Locate the cell with the specified text and output its (X, Y) center coordinate. 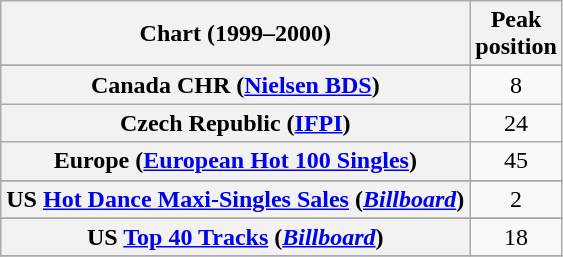
Czech Republic (IFPI) (236, 123)
US Top 40 Tracks (Billboard) (236, 237)
Canada CHR (Nielsen BDS) (236, 85)
US Hot Dance Maxi-Singles Sales (Billboard) (236, 199)
24 (516, 123)
18 (516, 237)
Peakposition (516, 34)
2 (516, 199)
Chart (1999–2000) (236, 34)
45 (516, 161)
Europe (European Hot 100 Singles) (236, 161)
8 (516, 85)
